Search for the cell housing the specified text and yield its [x, y] center coordinate. 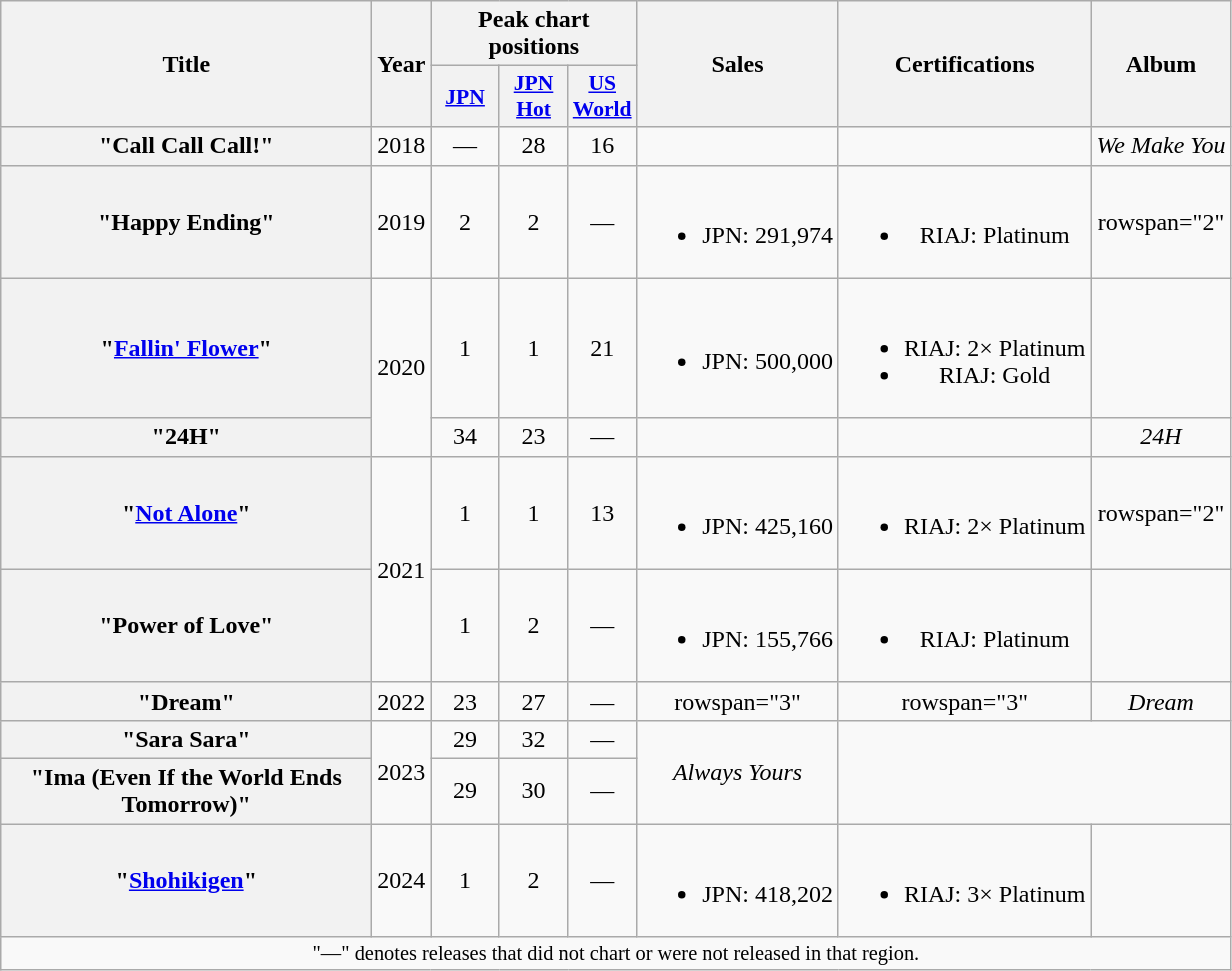
Album [1161, 64]
Peak chart positions [534, 34]
27 [533, 701]
"Dream" [186, 701]
2020 [402, 367]
"Happy Ending" [186, 222]
"—" denotes releases that did not chart or were not released in that region. [616, 954]
JPN: 155,766 [738, 626]
2024 [402, 880]
2022 [402, 701]
24H [1161, 437]
2019 [402, 222]
2021 [402, 569]
"Not Alone" [186, 512]
JPN: 291,974 [738, 222]
"Shohikigen" [186, 880]
RIAJ: 3× Platinum [964, 880]
Dream [1161, 701]
Certifications [964, 64]
Year [402, 64]
Always Yours [738, 772]
JPN [465, 96]
JPN: 500,000 [738, 348]
RIAJ: 2× Platinum [964, 512]
We Make You [1161, 146]
2023 [402, 772]
JPNHot [533, 96]
16 [602, 146]
USWorld [602, 96]
32 [533, 739]
2018 [402, 146]
"Sara Sara" [186, 739]
JPN: 418,202 [738, 880]
"Fallin' Flower" [186, 348]
"24H" [186, 437]
28 [533, 146]
Sales [738, 64]
30 [533, 790]
JPN: 425,160 [738, 512]
"Call Call Call!" [186, 146]
13 [602, 512]
21 [602, 348]
"Power of Love" [186, 626]
"Ima (Even If the World Ends Tomorrow)" [186, 790]
34 [465, 437]
Title [186, 64]
RIAJ: 2× Platinum RIAJ: Gold [964, 348]
